Detect which cell encompasses the target text, then output its [x, y] center coordinate. 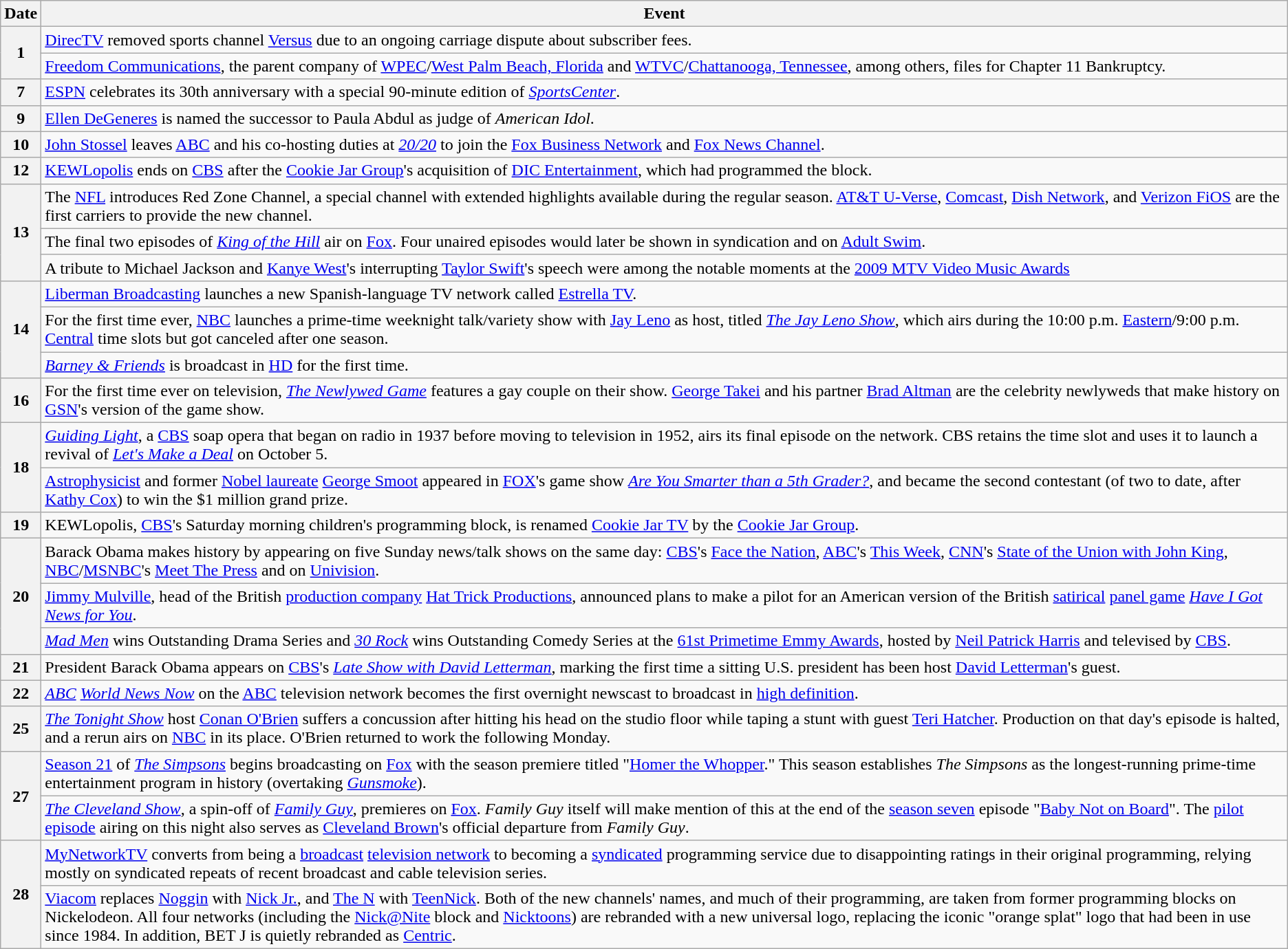
ABC World News Now on the ABC television network becomes the first overnight newscast to broadcast in high definition. [665, 693]
22 [21, 693]
20 [21, 596]
25 [21, 729]
27 [21, 796]
KEWLopolis ends on CBS after the Cookie Jar Group's acquisition of DIC Entertainment, which had programmed the block. [665, 171]
14 [21, 329]
21 [21, 667]
10 [21, 144]
The final two episodes of King of the Hill air on Fox. Four unaired episodes would later be shown in syndication and on Adult Swim. [665, 241]
1 [21, 53]
9 [21, 118]
7 [21, 92]
Date [21, 14]
ESPN celebrates its 30th anniversary with a special 90-minute edition of SportsCenter. [665, 92]
28 [21, 894]
13 [21, 232]
Event [665, 14]
DirecTV removed sports channel Versus due to an ongoing carriage dispute about subscriber fees. [665, 40]
Ellen DeGeneres is named the successor to Paula Abdul as judge of American Idol. [665, 118]
12 [21, 171]
Barney & Friends is broadcast in HD for the first time. [665, 365]
18 [21, 468]
16 [21, 400]
John Stossel leaves ABC and his co-hosting duties at 20/20 to join the Fox Business Network and Fox News Channel. [665, 144]
Liberman Broadcasting launches a new Spanish-language TV network called Estrella TV. [665, 294]
A tribute to Michael Jackson and Kanye West's interrupting Taylor Swift's speech were among the notable moments at the 2009 MTV Video Music Awards [665, 268]
KEWLopolis, CBS's Saturday morning children's programming block, is renamed Cookie Jar TV by the Cookie Jar Group. [665, 525]
19 [21, 525]
